Return the (x, y) coordinate for the center point of the cell that contains the specified text.  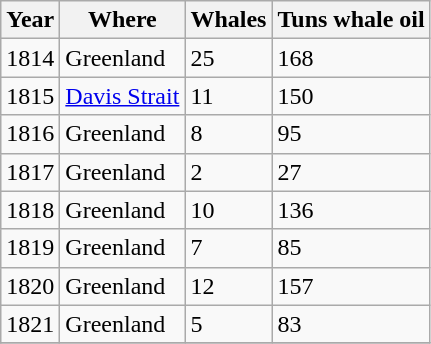
168 (351, 58)
1820 (30, 286)
Where (122, 20)
136 (351, 210)
11 (228, 96)
1818 (30, 210)
150 (351, 96)
1815 (30, 96)
157 (351, 286)
Whales (228, 20)
7 (228, 248)
Tuns whale oil (351, 20)
Year (30, 20)
1819 (30, 248)
27 (351, 172)
83 (351, 324)
25 (228, 58)
12 (228, 286)
85 (351, 248)
2 (228, 172)
8 (228, 134)
10 (228, 210)
1816 (30, 134)
5 (228, 324)
1821 (30, 324)
95 (351, 134)
Davis Strait (122, 96)
1814 (30, 58)
1817 (30, 172)
